From the cell containing the given text, extract its center point as [X, Y] coordinate. 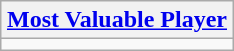
Most Valuable Player [116, 20]
